Capture the cell that displays the provided text and extract its [X, Y] central coordinate. 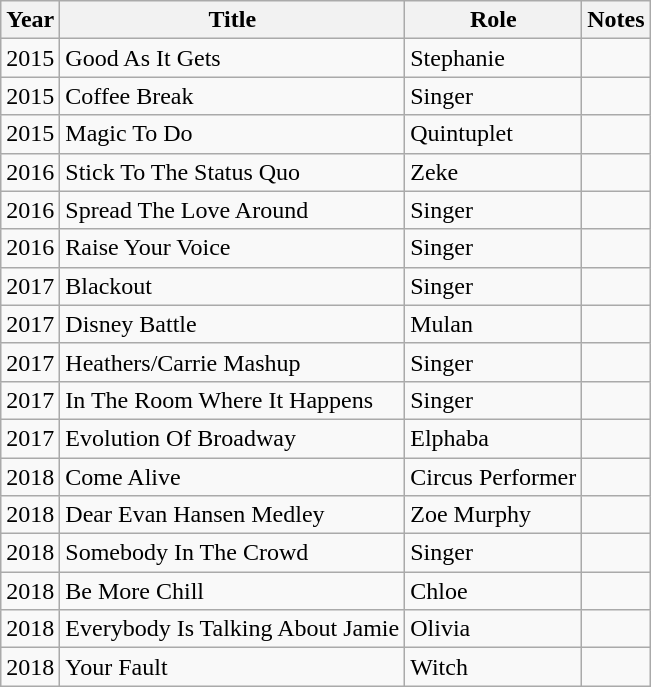
Year [30, 20]
Mulan [494, 324]
Notes [616, 20]
Magic To Do [232, 134]
Evolution Of Broadway [232, 438]
Olivia [494, 629]
Chloe [494, 591]
Be More Chill [232, 591]
Elphaba [494, 438]
Heathers/Carrie Mashup [232, 362]
Coffee Break [232, 96]
Blackout [232, 286]
Good As It Gets [232, 58]
Quintuplet [494, 134]
In The Room Where It Happens [232, 400]
Somebody In The Crowd [232, 553]
Spread The Love Around [232, 210]
Raise Your Voice [232, 248]
Role [494, 20]
Zoe Murphy [494, 515]
Disney Battle [232, 324]
Witch [494, 667]
Come Alive [232, 477]
Zeke [494, 172]
Circus Performer [494, 477]
Stick To The Status Quo [232, 172]
Dear Evan Hansen Medley [232, 515]
Your Fault [232, 667]
Title [232, 20]
Stephanie [494, 58]
Everybody Is Talking About Jamie [232, 629]
